Return (X, Y) of the center of cell containing provided text 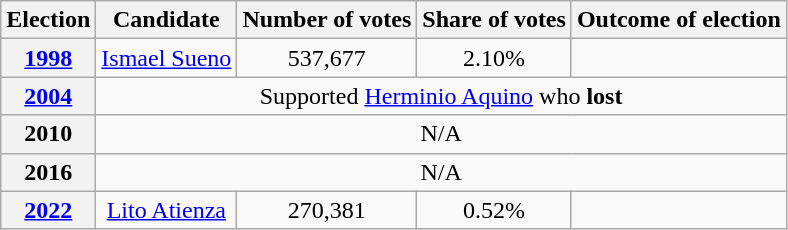
0.52% (494, 210)
2010 (48, 134)
2016 (48, 172)
2004 (48, 96)
2022 (48, 210)
537,677 (327, 58)
Ismael Sueno (166, 58)
Lito Atienza (166, 210)
Supported Herminio Aquino who lost (442, 96)
2.10% (494, 58)
Outcome of election (678, 20)
Share of votes (494, 20)
Election (48, 20)
Candidate (166, 20)
Number of votes (327, 20)
1998 (48, 58)
270,381 (327, 210)
